Detect which cell encompasses the target text, then output its (x, y) center coordinate. 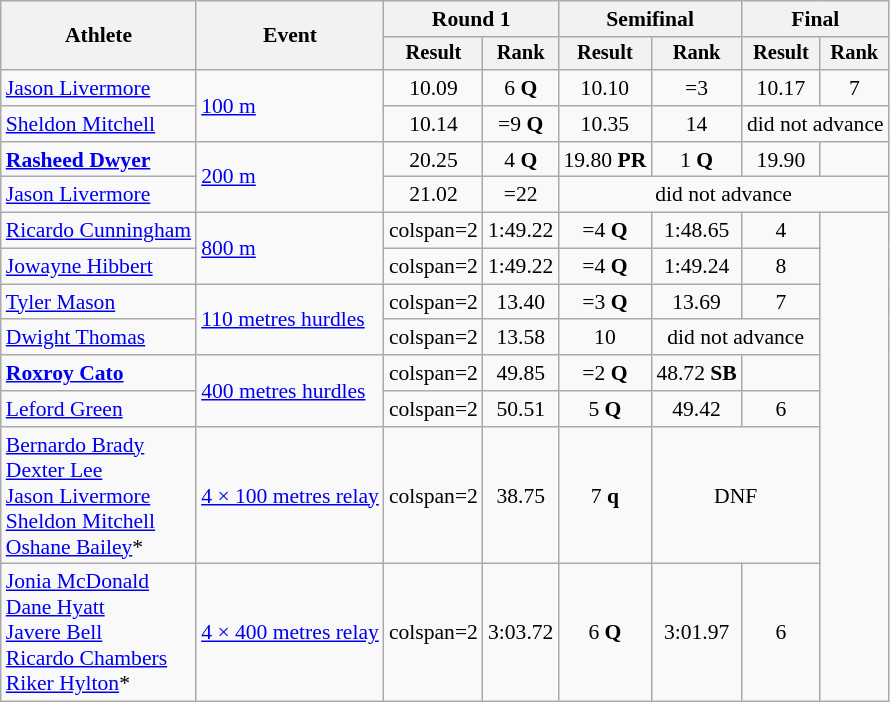
7 q (604, 496)
38.75 (520, 496)
Roxroy Cato (98, 373)
49.85 (520, 373)
4 × 100 metres relay (290, 496)
400 metres hurdles (290, 390)
3:03.72 (520, 633)
=9 Q (520, 124)
5 Q (604, 409)
Round 1 (472, 19)
DNF (736, 496)
Athlete (98, 36)
13.69 (696, 302)
Semifinal (650, 19)
Dwight Thomas (98, 338)
10.14 (434, 124)
Bernardo BradyDexter LeeJason LivermoreSheldon MitchellOshane Bailey* (98, 496)
8 (781, 267)
50.51 (520, 409)
10.10 (604, 88)
110 metres hurdles (290, 320)
10.09 (434, 88)
13.58 (520, 338)
3:01.97 (696, 633)
21.02 (434, 195)
Leford Green (98, 409)
4 × 400 metres relay (290, 633)
1:49.24 (696, 267)
=3 Q (604, 302)
200 m (290, 178)
1 Q (696, 160)
Jowayne Hibbert (98, 267)
19.80 PR (604, 160)
10.17 (781, 88)
20.25 (434, 160)
10.35 (604, 124)
13.40 (520, 302)
Tyler Mason (98, 302)
1:48.65 (696, 231)
Final (816, 19)
4 (781, 231)
=2 Q (604, 373)
19.90 (781, 160)
Rasheed Dwyer (98, 160)
=3 (696, 88)
Ricardo Cunningham (98, 231)
49.42 (696, 409)
100 m (290, 106)
Jonia McDonaldDane HyattJavere BellRicardo ChambersRiker Hylton* (98, 633)
48.72 SB (696, 373)
=22 (520, 195)
10 (604, 338)
4 Q (520, 160)
Sheldon Mitchell (98, 124)
14 (696, 124)
Event (290, 36)
800 m (290, 248)
